Search for the cell housing the specified text and yield its [X, Y] center coordinate. 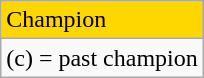
(c) = past champion [102, 58]
Champion [102, 20]
